Find where the given text appears and provide that cell's center as (x, y) coordinate. 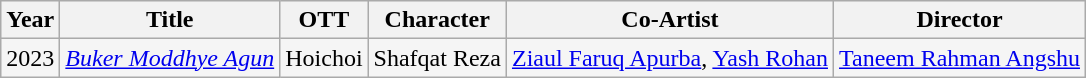
Year (30, 20)
Character (437, 20)
OTT (324, 20)
2023 (30, 58)
Taneem Rahman Angshu (960, 58)
Co-Artist (670, 20)
Director (960, 20)
Ziaul Faruq Apurba, Yash Rohan (670, 58)
Hoichoi (324, 58)
Title (170, 20)
Buker Moddhye Agun (170, 58)
Shafqat Reza (437, 58)
